Output the [x, y] coordinate of the center of the cell containing the given text.  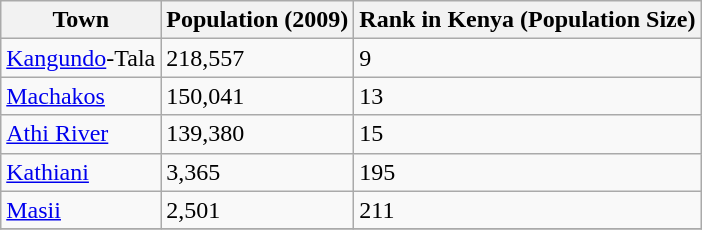
Machakos [81, 96]
Kathiani [81, 172]
211 [528, 210]
218,557 [258, 58]
13 [528, 96]
2,501 [258, 210]
Rank in Kenya (Population Size) [528, 20]
Kangundo-Tala [81, 58]
9 [528, 58]
150,041 [258, 96]
Masii [81, 210]
Athi River [81, 134]
15 [528, 134]
139,380 [258, 134]
195 [528, 172]
Population (2009) [258, 20]
Town [81, 20]
3,365 [258, 172]
